Scan for the cell matching the given text and deliver its [x, y] coordinate at center. 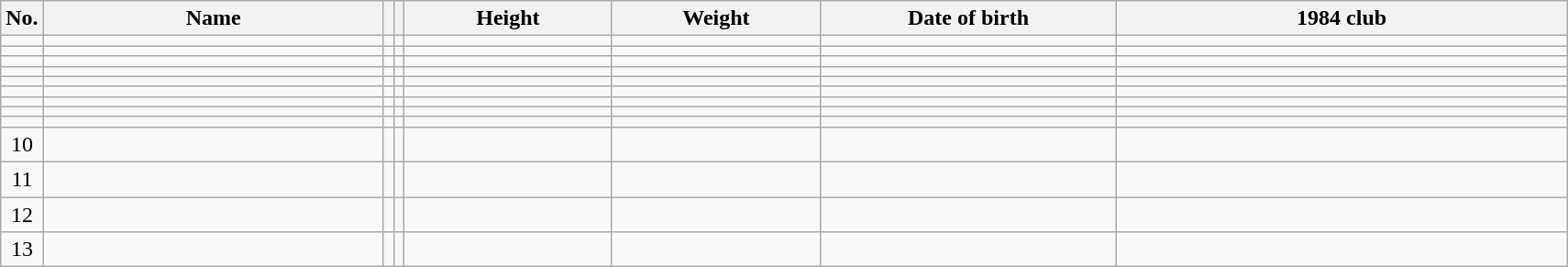
No. [22, 18]
12 [22, 214]
10 [22, 144]
1984 club [1342, 18]
Date of birth [968, 18]
11 [22, 179]
Height [508, 18]
Name [213, 18]
13 [22, 250]
Weight [715, 18]
